Locate the cell with the specified text and output its (x, y) center coordinate. 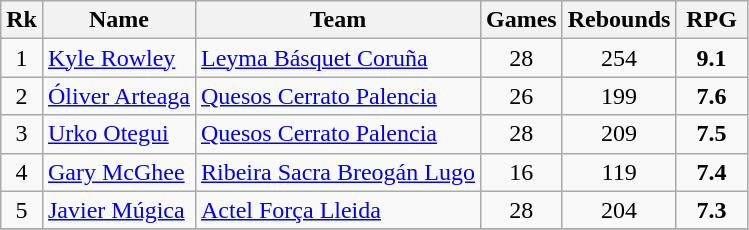
7.3 (712, 210)
7.6 (712, 96)
119 (619, 172)
Gary McGhee (118, 172)
RPG (712, 20)
Rk (22, 20)
Javier Múgica (118, 210)
209 (619, 134)
Rebounds (619, 20)
2 (22, 96)
7.5 (712, 134)
Ribeira Sacra Breogán Lugo (338, 172)
9.1 (712, 58)
1 (22, 58)
204 (619, 210)
Actel Força Lleida (338, 210)
199 (619, 96)
16 (521, 172)
Óliver Arteaga (118, 96)
5 (22, 210)
3 (22, 134)
4 (22, 172)
Games (521, 20)
Team (338, 20)
7.4 (712, 172)
Leyma Básquet Coruña (338, 58)
Kyle Rowley (118, 58)
Urko Otegui (118, 134)
254 (619, 58)
Name (118, 20)
26 (521, 96)
